Search for the cell housing the specified text and yield its (x, y) center coordinate. 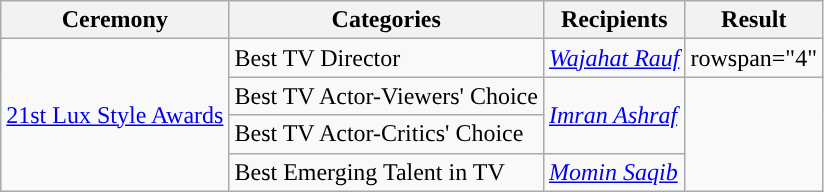
Best Emerging Talent in TV (386, 172)
Wajahat Rauf (614, 58)
Result (754, 20)
Momin Saqib (614, 172)
Best TV Actor-Critics' Choice (386, 134)
Imran Ashraf (614, 115)
Recipients (614, 20)
21st Lux Style Awards (115, 115)
Best TV Actor-Viewers' Choice (386, 96)
Categories (386, 20)
Best TV Director (386, 58)
Ceremony (115, 20)
rowspan="4" (754, 58)
